Search for the cell housing the specified text and yield its (x, y) center coordinate. 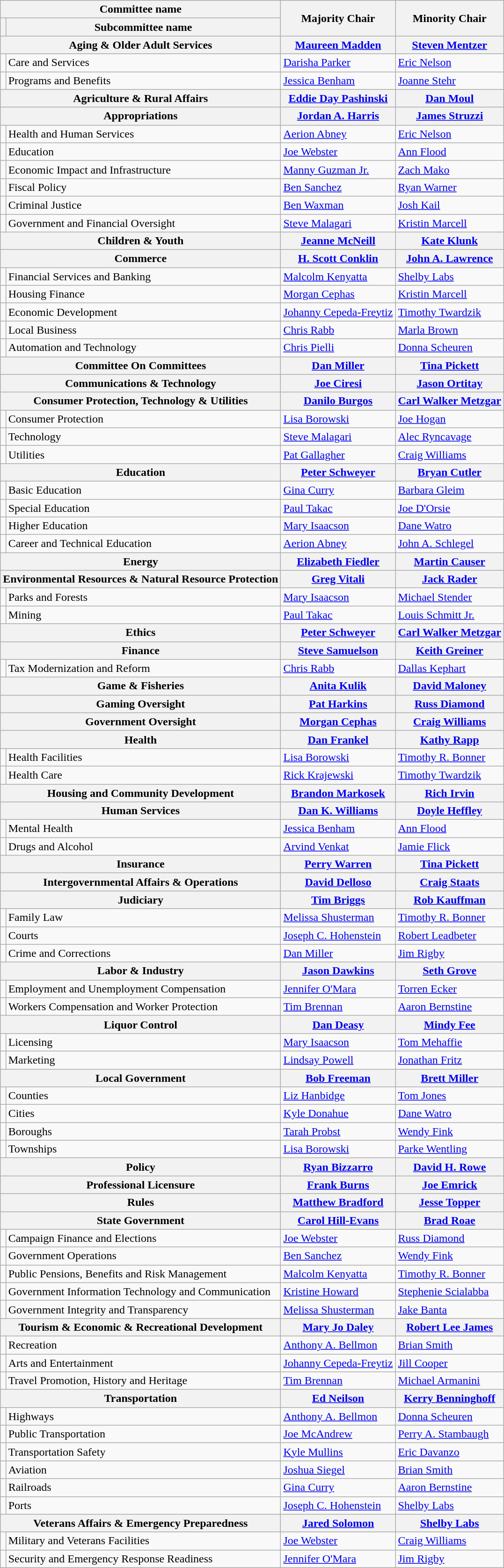
Steven Mentzer (449, 45)
Tom Jones (449, 1096)
Joe Hogan (449, 419)
Ryan Warner (449, 187)
Government Operations (143, 1256)
Agriculture & Rural Affairs (140, 98)
Kristine Howard (338, 1291)
Jason Ortitay (449, 383)
Joe McAndrew (338, 1434)
Aging & Older Adult Services (140, 45)
Health Facilities (143, 757)
David H. Rowe (449, 1167)
Eric Davanzo (449, 1452)
Family Law (143, 918)
Security and Emergency Response Readiness (143, 1559)
Perry A. Stambaugh (449, 1434)
Government Information Technology and Communication (143, 1291)
John A. Schlegel (449, 544)
Majority Chair (338, 18)
Marketing (143, 1060)
Economic Impact and Infrastructure (143, 169)
Committee name (140, 9)
Keith Greiner (449, 650)
Perry Warren (338, 864)
Tax Modernization and Reform (143, 668)
Children & Youth (140, 241)
Jill Cooper (449, 1363)
Seth Grove (449, 971)
Cities (143, 1114)
Alec Ryncavage (449, 437)
Liz Hanbidge (338, 1096)
Bob Freeman (338, 1078)
Consumer Protection (143, 419)
David Delloso (338, 882)
Carol Hill-Evans (338, 1220)
Arts and Entertainment (143, 1363)
Environmental Resources & Natural Resource Protection (140, 579)
Economic Development (143, 312)
Recreation (143, 1345)
Health (140, 739)
Brandon Markosek (338, 793)
Joanne Stehr (449, 80)
Michael Armanini (449, 1381)
Employment and Unemployment Compensation (143, 989)
Ben Waxman (338, 205)
Aviation (143, 1470)
Appropriations (140, 116)
Campaign Finance and Elections (143, 1238)
Bryan Cutler (449, 472)
Doyle Heffley (449, 811)
Liquor Control (140, 1024)
Jonathan Fritz (449, 1060)
Eddie Day Pashinski (338, 98)
David Maloney (449, 686)
Dan Moul (449, 98)
Minority Chair (449, 18)
Government Oversight (140, 722)
Care and Services (143, 63)
Human Services (140, 811)
Danilo Burgos (338, 401)
Greg Vitali (338, 579)
Career and Technical Education (143, 544)
Boroughs (143, 1131)
Financial Services and Banking (143, 277)
Transportation (140, 1399)
Policy (140, 1167)
Josh Kail (449, 205)
Rob Kauffman (449, 900)
Energy (140, 562)
Rules (140, 1203)
Mary Jo Daley (338, 1327)
Joshua Siegel (338, 1470)
Public Pensions, Benefits and Risk Management (143, 1274)
Transportation Safety (143, 1452)
Courts (143, 935)
Zach Mako (449, 169)
Ethics (140, 633)
Highways (143, 1416)
Workers Compensation and Worker Protection (143, 1006)
Jamie Flick (449, 846)
James Struzzi (449, 116)
Dallas Kephart (449, 668)
Intergovernmental Affairs & Operations (140, 882)
Jeanne McNeill (338, 241)
Parks and Forests (143, 597)
Anita Kulik (338, 686)
Torren Ecker (449, 989)
Automation and Technology (143, 348)
Gaming Oversight (140, 704)
Jason Dawkins (338, 971)
Robert Lee James (449, 1327)
Technology (143, 437)
Elizabeth Fiedler (338, 562)
Frank Burns (338, 1185)
Arvind Venkat (338, 846)
Basic Education (143, 490)
Joe D'Orsie (449, 508)
Communications & Technology (140, 383)
Parke Wentling (449, 1149)
Jordan A. Harris (338, 116)
Martin Causer (449, 562)
Counties (143, 1096)
Brad Roae (449, 1220)
Fiscal Policy (143, 187)
Ed Neilson (338, 1399)
Licensing (143, 1042)
Labor & Industry (140, 971)
Pat Gallagher (338, 454)
Michael Stender (449, 597)
Craig Staats (449, 882)
Health Care (143, 775)
Subcommittee name (143, 27)
Louis Schmitt Jr. (449, 615)
Stephenie Scialabba (449, 1291)
Dan Deasy (338, 1024)
Programs and Benefits (143, 80)
Robert Leadbeter (449, 935)
H. Scott Conklin (338, 259)
Health and Human Services (143, 134)
Manny Guzman Jr. (338, 169)
John A. Lawrence (449, 259)
Tarah Probst (338, 1131)
Tim Briggs (338, 900)
Government and Financial Oversight (143, 223)
Joe Ciresi (338, 383)
Dan Frankel (338, 739)
Jesse Topper (449, 1203)
State Government (140, 1220)
Game & Fisheries (140, 686)
Kathy Rapp (449, 739)
Drugs and Alcohol (143, 846)
Local Business (143, 330)
Criminal Justice (143, 205)
Joe Emrick (449, 1185)
Jake Banta (449, 1309)
Military and Veterans Facilities (143, 1541)
Government Integrity and Transparency (143, 1309)
Railroads (143, 1488)
Matthew Bradford (338, 1203)
Utilities (143, 454)
Housing and Community Development (140, 793)
Ports (143, 1505)
Jared Solomon (338, 1523)
Housing Finance (143, 294)
Finance (140, 650)
Kate Klunk (449, 241)
Judiciary (140, 900)
Travel Promotion, History and Heritage (143, 1381)
Lindsay Powell (338, 1060)
Mindy Fee (449, 1024)
Consumer Protection, Technology & Utilities (140, 401)
Kyle Mullins (338, 1452)
Brett Miller (449, 1078)
Committee On Committees (140, 365)
Darisha Parker (338, 63)
Local Government (140, 1078)
Rich Irvin (449, 793)
Dan K. Williams (338, 811)
Higher Education (143, 526)
Chris Pielli (338, 348)
Veterans Affairs & Emergency Preparedness (140, 1523)
Jack Rader (449, 579)
Public Transportation (143, 1434)
Mental Health (143, 829)
Mining (143, 615)
Barbara Gleim (449, 490)
Insurance (140, 864)
Townships (143, 1149)
Maureen Madden (338, 45)
Ryan Bizzarro (338, 1167)
Pat Harkins (338, 704)
Crime and Corrections (143, 953)
Tom Mehaffie (449, 1042)
Special Education (143, 508)
Tourism & Economic & Recreational Development (140, 1327)
Steve Samuelson (338, 650)
Professional Licensure (140, 1185)
Commerce (140, 259)
Kyle Donahue (338, 1114)
Rick Krajewski (338, 775)
Kerry Benninghoff (449, 1399)
Marla Brown (449, 330)
